Detect which cell encompasses the target text, then output its (x, y) center coordinate. 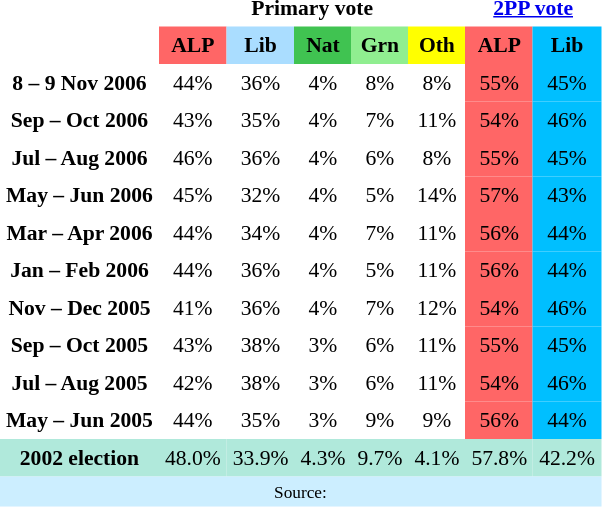
Sep – Oct 2005 (80, 345)
Jul – Aug 2006 (80, 158)
34% (261, 233)
42% (193, 383)
42.2% (567, 458)
Jan – Feb 2006 (80, 270)
Oth (436, 45)
48.0% (193, 458)
May – Jun 2005 (80, 420)
9.7% (380, 458)
14% (436, 195)
Sep – Oct 2006 (80, 120)
4.1% (436, 458)
32% (261, 195)
33.9% (261, 458)
Jul – Aug 2005 (80, 383)
Source: (300, 491)
2002 election (80, 458)
41% (193, 308)
57% (499, 195)
Nat (322, 45)
Grn (380, 45)
May – Jun 2006 (80, 195)
Mar – Apr 2006 (80, 233)
57.8% (499, 458)
12% (436, 308)
4.3% (322, 458)
8 – 9 Nov 2006 (80, 83)
Nov – Dec 2005 (80, 308)
